Determine the [x, y] coordinate at the center of the cell enclosing the given text.  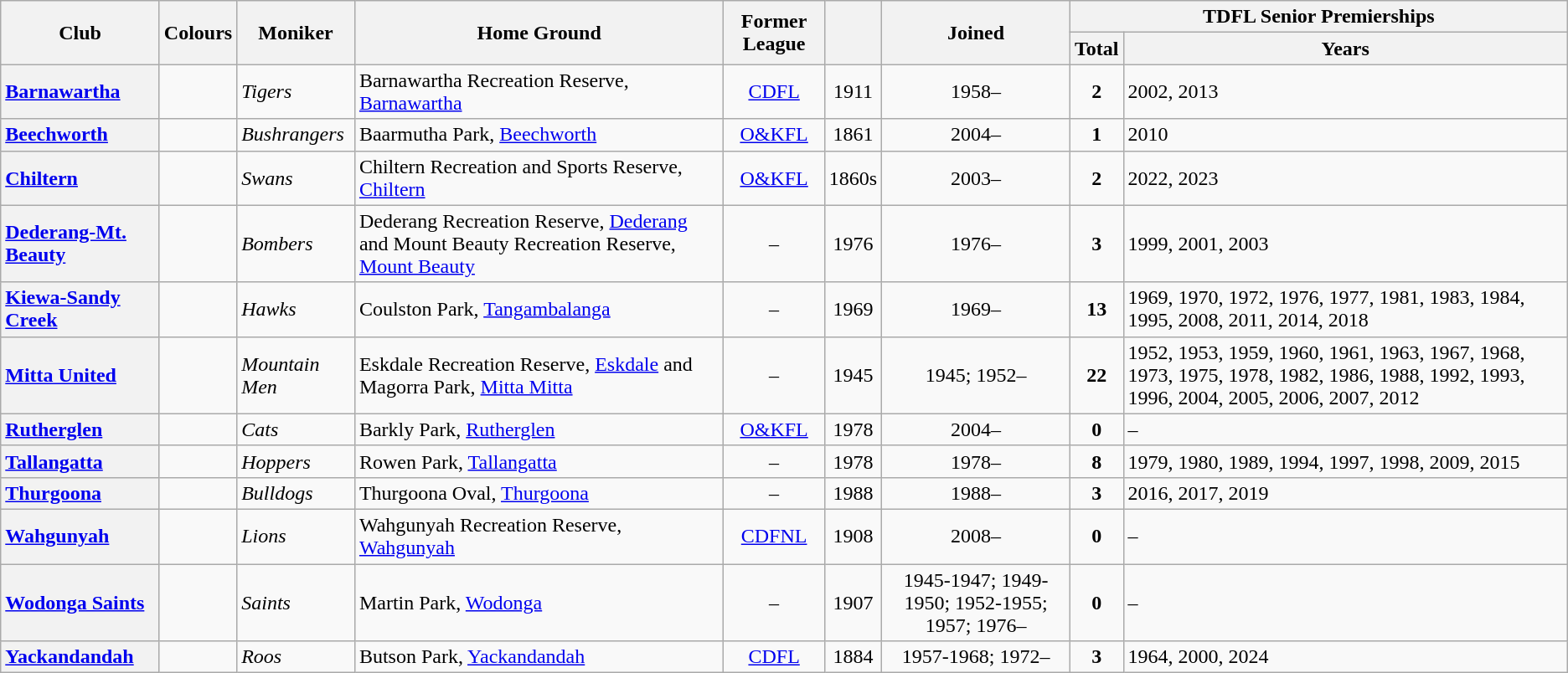
1988 [853, 493]
Colours [198, 33]
Coulston Park, Tangambalanga [539, 310]
Martin Park, Wodonga [539, 603]
Saints [297, 603]
Dederang Recreation Reserve, Dederang and Mount Beauty Recreation Reserve, Mount Beauty [539, 244]
1958– [977, 92]
1 [1096, 135]
8 [1096, 461]
Bombers [297, 244]
Rowen Park, Tallangatta [539, 461]
2002, 2013 [1345, 92]
13 [1096, 310]
1861 [853, 135]
Moniker [297, 33]
1969, 1970, 1972, 1976, 1977, 1981, 1983, 1984, 1995, 2008, 2011, 2014, 2018 [1345, 310]
Barkly Park, Rutherglen [539, 429]
1945 [853, 375]
Former League [774, 33]
Butson Park, Yackandandah [539, 657]
1969– [977, 310]
2022, 2023 [1345, 177]
Bulldogs [297, 493]
Hoppers [297, 461]
Rutherglen [80, 429]
1908 [853, 536]
1988– [977, 493]
Years [1345, 49]
Total [1096, 49]
Home Ground [539, 33]
1976 [853, 244]
Mountain Men [297, 375]
Chiltern Recreation and Sports Reserve, Chiltern [539, 177]
1911 [853, 92]
Beechworth [80, 135]
1907 [853, 603]
1945; 1952– [977, 375]
2008– [977, 536]
1884 [853, 657]
1979, 1980, 1989, 1994, 1997, 1998, 2009, 2015 [1345, 461]
2016, 2017, 2019 [1345, 493]
2010 [1345, 135]
1952, 1953, 1959, 1960, 1961, 1963, 1967, 1968, 1973, 1975, 1978, 1982, 1986, 1988, 1992, 1993, 1996, 2004, 2005, 2006, 2007, 2012 [1345, 375]
Lions [297, 536]
1976– [977, 244]
Yackandandah [80, 657]
Bushrangers [297, 135]
1999, 2001, 2003 [1345, 244]
22 [1096, 375]
Swans [297, 177]
1957-1968; 1972– [977, 657]
1860s [853, 177]
Baarmutha Park, Beechworth [539, 135]
1964, 2000, 2024 [1345, 657]
Wahgunyah Recreation Reserve, Wahgunyah [539, 536]
TDFL Senior Premierships [1318, 17]
CDFNL [774, 536]
Hawks [297, 310]
1945-1947; 1949-1950; 1952-1955; 1957; 1976– [977, 603]
Tallangatta [80, 461]
Barnawartha [80, 92]
Chiltern [80, 177]
2003– [977, 177]
Barnawartha Recreation Reserve, Barnawartha [539, 92]
1969 [853, 310]
Thurgoona Oval, Thurgoona [539, 493]
Wodonga Saints [80, 603]
Eskdale Recreation Reserve, Eskdale and Magorra Park, Mitta Mitta [539, 375]
Dederang-Mt. Beauty [80, 244]
Tigers [297, 92]
Mitta United [80, 375]
1978– [977, 461]
Joined [977, 33]
Thurgoona [80, 493]
Roos [297, 657]
Kiewa-Sandy Creek [80, 310]
Club [80, 33]
Wahgunyah [80, 536]
Cats [297, 429]
